Identify which cell holds the provided text, then report its (X, Y) central coordinate. 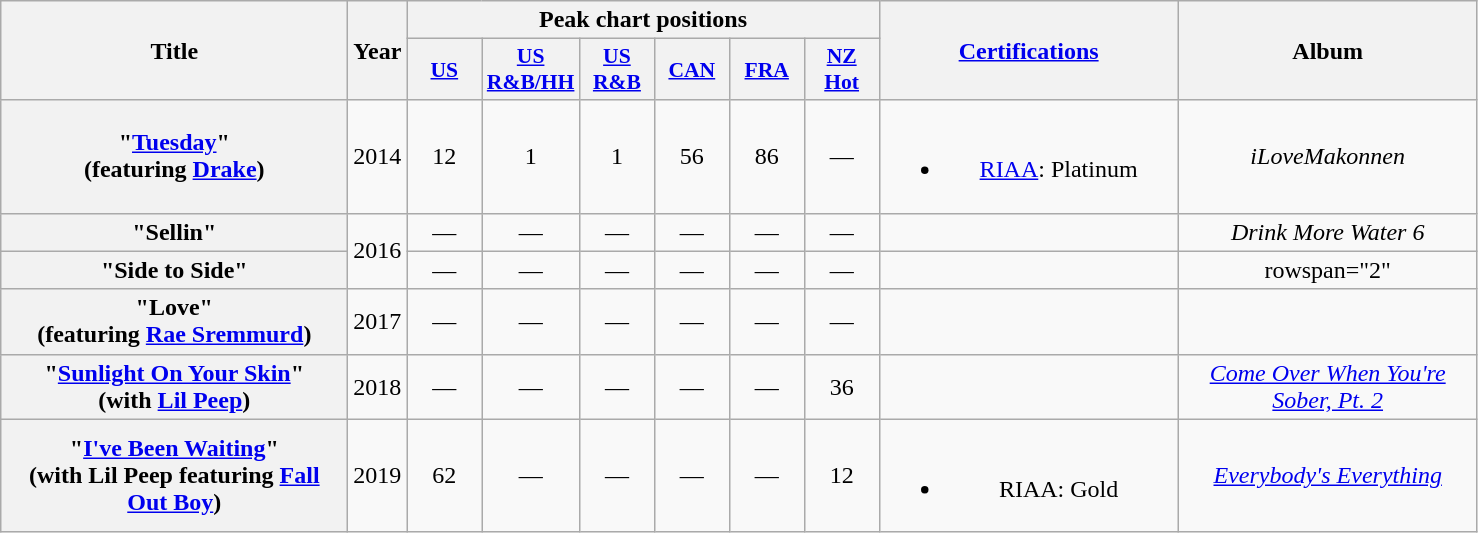
"Sellin" (174, 232)
Title (174, 50)
Drink More Water 6 (1328, 232)
Peak chart positions (643, 20)
"Tuesday"(featuring Drake) (174, 156)
"Love"(featuring Rae Sremmurd) (174, 322)
86 (766, 156)
62 (444, 476)
2019 (378, 476)
iLoveMakonnen (1328, 156)
US (444, 70)
"I've Been Waiting"(with Lil Peep featuring Fall Out Boy) (174, 476)
USR&B (616, 70)
Certifications (1028, 50)
Everybody's Everything (1328, 476)
Album (1328, 50)
"Side to Side" (174, 270)
2018 (378, 386)
RIAA: Gold (1028, 476)
2014 (378, 156)
2017 (378, 322)
56 (692, 156)
2016 (378, 251)
rowspan="2" (1328, 270)
CAN (692, 70)
FRA (766, 70)
Year (378, 50)
Come Over When You're Sober, Pt. 2 (1328, 386)
"Sunlight On Your Skin"(with Lil Peep) (174, 386)
RIAA: Platinum (1028, 156)
USR&B/HH (531, 70)
NZHot (842, 70)
36 (842, 386)
